Output the [X, Y] coordinate of the center of the cell containing the given text.  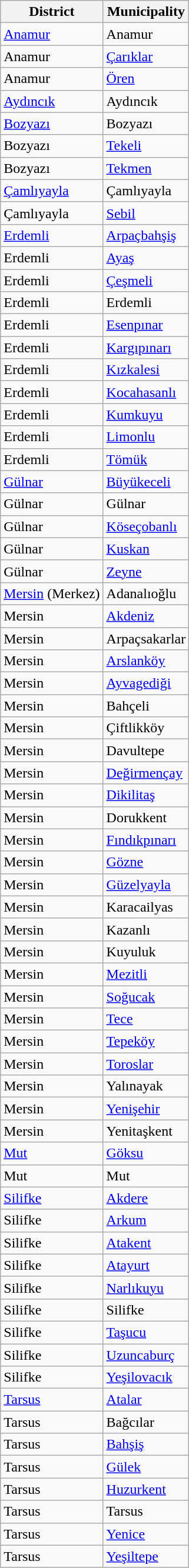
Büyükeceli [146, 482]
Atayurt [146, 1265]
Toroslar [146, 1064]
Mezitli [146, 974]
Kuyuluk [146, 952]
Sebil [146, 213]
Çeşmeli [146, 281]
Tekeli [146, 146]
Çiftlikköy [146, 728]
Kuskan [146, 549]
Bağcılar [146, 1422]
District [52, 12]
Atalar [146, 1400]
Bahşiş [146, 1444]
Yalınayak [146, 1086]
Arpaçsakarlar [146, 638]
Ayvagediği [146, 683]
Kumkuyu [146, 415]
Değirmençay [146, 773]
Tece [146, 1019]
Yeşiltepe [146, 1556]
Tömük [146, 459]
Limonlu [146, 437]
Güzelyayla [146, 885]
Akdeniz [146, 616]
Mersin (Merkez) [52, 593]
Kazanlı [146, 929]
Bahçeli [146, 706]
Akdere [146, 1198]
Ayaş [146, 258]
Karacailyas [146, 907]
Uzuncaburç [146, 1355]
Esenpınar [146, 325]
Gözne [146, 862]
Ören [146, 79]
Municipality [146, 12]
Arpaçbahşiş [146, 235]
Yeşilovacık [146, 1377]
Atakent [146, 1243]
Dorukkent [146, 818]
Huzurkent [146, 1489]
Soğucak [146, 997]
Yenişehir [146, 1109]
Taşucu [146, 1332]
Çarıklar [146, 56]
Kargıpınarı [146, 348]
Köseçobanlı [146, 526]
Davultepe [146, 750]
Tekmen [146, 168]
Gülek [146, 1467]
Zeyne [146, 571]
Adanalıoğlu [146, 593]
Dikilitaş [146, 795]
Kocahasanlı [146, 392]
Tepeköy [146, 1042]
Yenitaşkent [146, 1131]
Yenice [146, 1534]
Kızkalesi [146, 370]
Göksu [146, 1153]
Fındıkpınarı [146, 840]
Arslanköy [146, 661]
Arkum [146, 1220]
Narlıkuyu [146, 1287]
